From the cell containing the given text, extract its center point as [X, Y] coordinate. 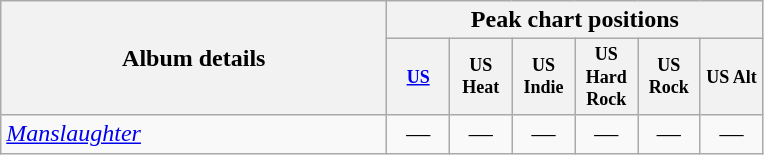
US Indie [544, 77]
US Rock [670, 77]
Peak chart positions [575, 20]
US [418, 77]
Album details [194, 58]
Manslaughter [194, 134]
US Hard Rock [606, 77]
US Heat [480, 77]
US Alt [732, 77]
